From the cell containing the given text, extract its center point as [x, y] coordinate. 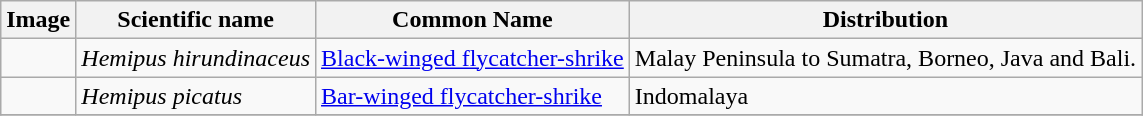
Malay Peninsula to Sumatra, Borneo, Java and Bali. [885, 58]
Hemipus picatus [196, 96]
Scientific name [196, 20]
Indomalaya [885, 96]
Black-winged flycatcher-shrike [473, 58]
Bar-winged flycatcher-shrike [473, 96]
Image [38, 20]
Common Name [473, 20]
Hemipus hirundinaceus [196, 58]
Distribution [885, 20]
